For the text-containing cell, return its midpoint in (X, Y) coordinate format. 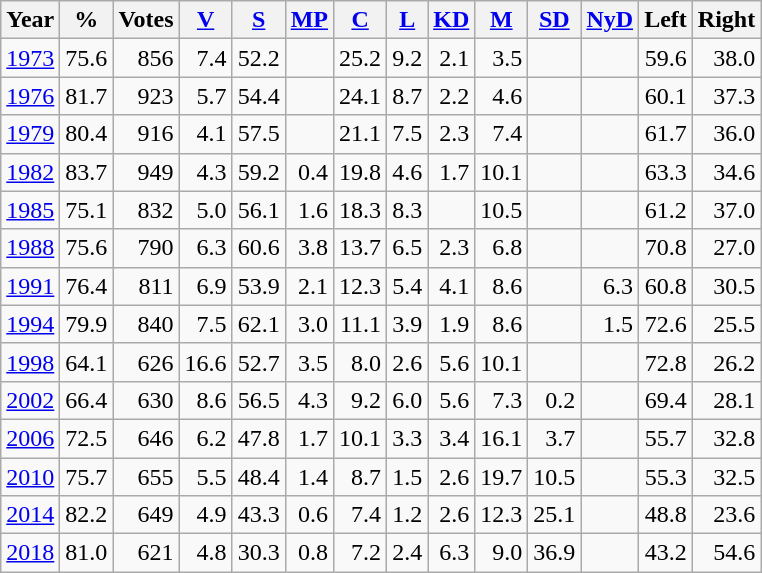
2002 (30, 400)
2.4 (408, 553)
630 (146, 400)
8.3 (408, 210)
66.4 (86, 400)
60.6 (258, 248)
60.8 (666, 286)
3.3 (408, 438)
27.0 (726, 248)
2018 (30, 553)
47.8 (258, 438)
2.2 (452, 96)
L (408, 20)
56.5 (258, 400)
0.6 (309, 515)
0.2 (554, 400)
34.6 (726, 172)
Left (666, 20)
1976 (30, 96)
6.0 (408, 400)
Right (726, 20)
8.0 (360, 362)
25.1 (554, 515)
Votes (146, 20)
43.3 (258, 515)
832 (146, 210)
Year (30, 20)
56.1 (258, 210)
32.5 (726, 477)
25.5 (726, 324)
626 (146, 362)
840 (146, 324)
2006 (30, 438)
76.4 (86, 286)
16.1 (502, 438)
2014 (30, 515)
M (502, 20)
1.9 (452, 324)
KD (452, 20)
655 (146, 477)
1.2 (408, 515)
82.2 (86, 515)
75.1 (86, 210)
59.6 (666, 58)
C (360, 20)
70.8 (666, 248)
48.4 (258, 477)
1988 (30, 248)
63.3 (666, 172)
30.5 (726, 286)
28.1 (726, 400)
0.8 (309, 553)
5.4 (408, 286)
60.1 (666, 96)
4.8 (206, 553)
949 (146, 172)
57.5 (258, 134)
856 (146, 58)
6.9 (206, 286)
16.6 (206, 362)
6.8 (502, 248)
621 (146, 553)
81.0 (86, 553)
SD (554, 20)
790 (146, 248)
19.8 (360, 172)
55.7 (666, 438)
3.4 (452, 438)
1979 (30, 134)
13.7 (360, 248)
53.9 (258, 286)
4.9 (206, 515)
MP (309, 20)
54.4 (258, 96)
54.6 (726, 553)
79.9 (86, 324)
38.0 (726, 58)
80.4 (86, 134)
59.2 (258, 172)
916 (146, 134)
1.4 (309, 477)
811 (146, 286)
3.7 (554, 438)
24.1 (360, 96)
30.3 (258, 553)
48.8 (666, 515)
7.3 (502, 400)
43.2 (666, 553)
6.2 (206, 438)
1973 (30, 58)
1991 (30, 286)
62.1 (258, 324)
2010 (30, 477)
3.0 (309, 324)
19.7 (502, 477)
36.9 (554, 553)
V (206, 20)
3.9 (408, 324)
32.8 (726, 438)
923 (146, 96)
23.6 (726, 515)
1998 (30, 362)
83.7 (86, 172)
26.2 (726, 362)
52.7 (258, 362)
72.5 (86, 438)
18.3 (360, 210)
646 (146, 438)
61.2 (666, 210)
1.6 (309, 210)
72.8 (666, 362)
81.7 (86, 96)
S (258, 20)
0.4 (309, 172)
649 (146, 515)
25.2 (360, 58)
7.2 (360, 553)
5.5 (206, 477)
55.3 (666, 477)
36.0 (726, 134)
72.6 (666, 324)
6.5 (408, 248)
64.1 (86, 362)
1982 (30, 172)
3.8 (309, 248)
69.4 (666, 400)
21.1 (360, 134)
61.7 (666, 134)
NyD (610, 20)
37.0 (726, 210)
% (86, 20)
37.3 (726, 96)
5.0 (206, 210)
1994 (30, 324)
1985 (30, 210)
5.7 (206, 96)
75.7 (86, 477)
52.2 (258, 58)
9.0 (502, 553)
11.1 (360, 324)
